Return the (x, y) coordinate for the center point of the cell that contains the specified text.  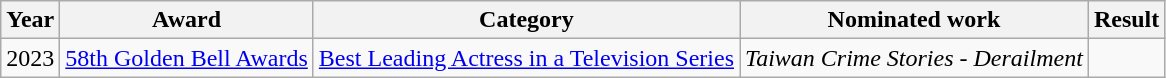
58th Golden Bell Awards (187, 58)
Taiwan Crime Stories - Derailment (914, 58)
Result (1126, 20)
Nominated work (914, 20)
2023 (30, 58)
Year (30, 20)
Best Leading Actress in a Television Series (526, 58)
Category (526, 20)
Award (187, 20)
